Detect which cell encompasses the target text, then output its [x, y] center coordinate. 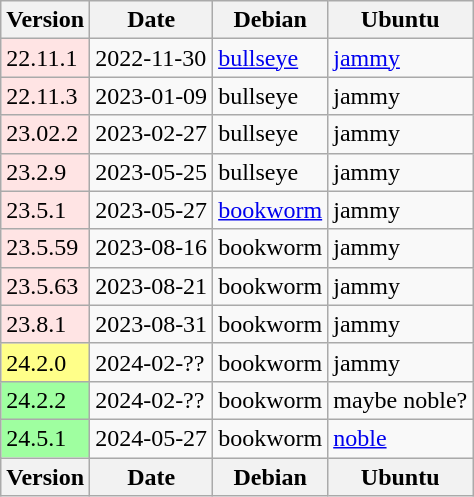
2023-08-16 [152, 248]
24.2.2 [46, 400]
2023-05-27 [152, 210]
23.5.59 [46, 248]
22.11.1 [46, 58]
23.5.63 [46, 286]
23.2.9 [46, 172]
2023-02-27 [152, 134]
2023-01-09 [152, 96]
24.5.1 [46, 438]
2023-08-31 [152, 324]
noble [400, 438]
maybe noble? [400, 400]
23.5.1 [46, 210]
2024-05-27 [152, 438]
23.02.2 [46, 134]
2023-08-21 [152, 286]
22.11.3 [46, 96]
24.2.0 [46, 362]
2023-05-25 [152, 172]
2022-11-30 [152, 58]
23.8.1 [46, 324]
